Scan for the cell matching the given text and deliver its [X, Y] coordinate at center. 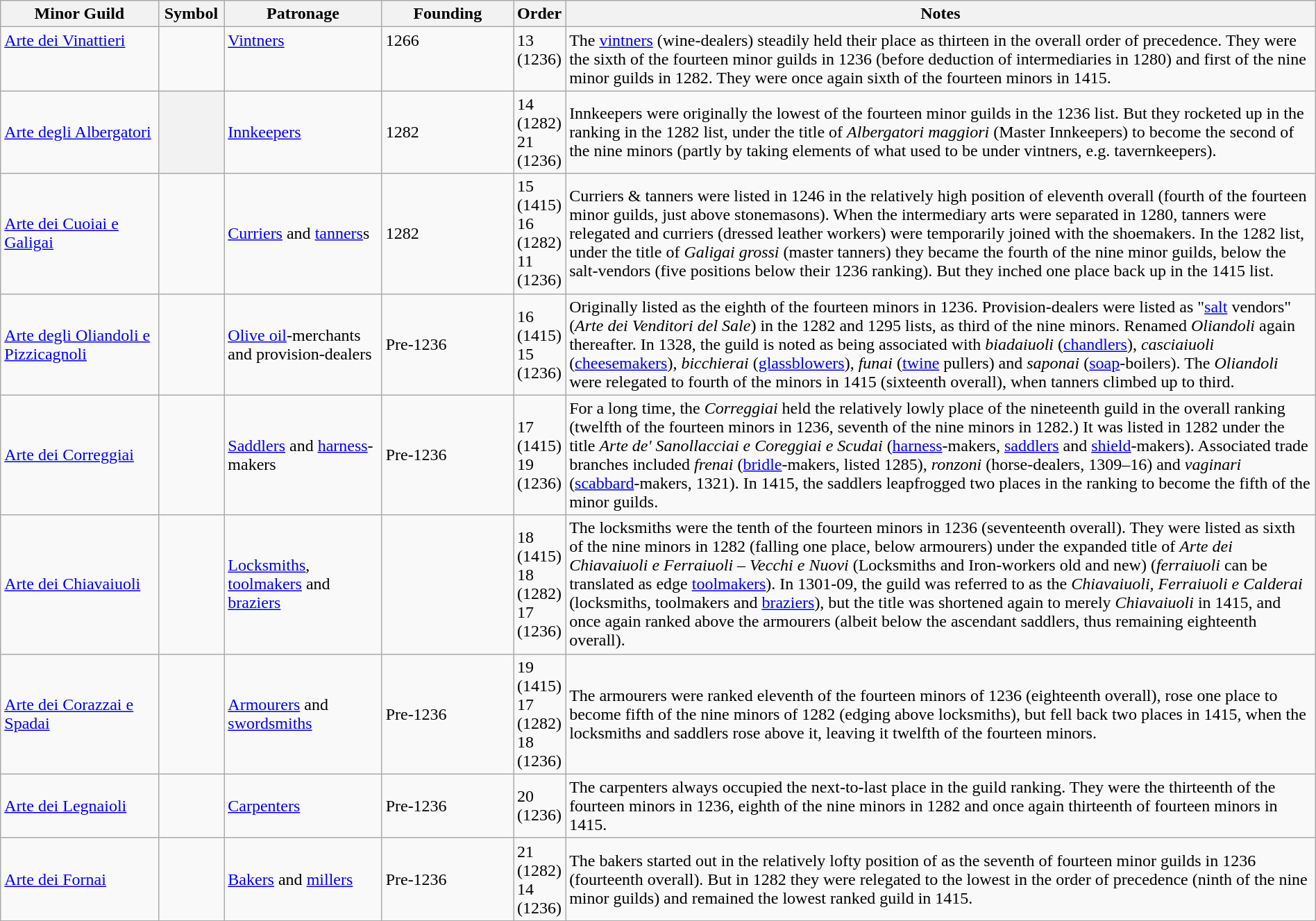
Arte dei Fornai [79, 879]
Olive oil-merchants and provision-dealers [303, 344]
Patronage [303, 14]
Arte dei Legnaioli [79, 806]
21 (1282) 14 (1236) [540, 879]
1266 [447, 59]
Carpenters [303, 806]
Armourers and swordsmiths [303, 713]
Bakers and millers [303, 879]
18 (1415) 18 (1282) 17 (1236) [540, 584]
Curriers and tannerss [303, 233]
Saddlers and harness-makers [303, 455]
Founding [447, 14]
Locksmiths, toolmakers and braziers [303, 584]
20 (1236) [540, 806]
17 (1415) 19 (1236) [540, 455]
19 (1415) 17 (1282) 18 (1236) [540, 713]
Order [540, 14]
Arte dei Correggiai [79, 455]
Minor Guild [79, 14]
Arte dei Vinattieri [79, 59]
Symbol [192, 14]
13 (1236) [540, 59]
14 (1282) 21 (1236) [540, 132]
Arte dei Cuoiai e Galigai [79, 233]
15 (1415) 16 (1282) 11 (1236) [540, 233]
Vintners [303, 59]
Innkeepers [303, 132]
Arte dei Chiavaiuoli [79, 584]
Arte degli Oliandoli e Pizzicagnoli [79, 344]
Notes [941, 14]
Arte degli Albergatori [79, 132]
Arte dei Corazzai e Spadai [79, 713]
16 (1415) 15 (1236) [540, 344]
